Return (x, y) of the center of cell containing provided text 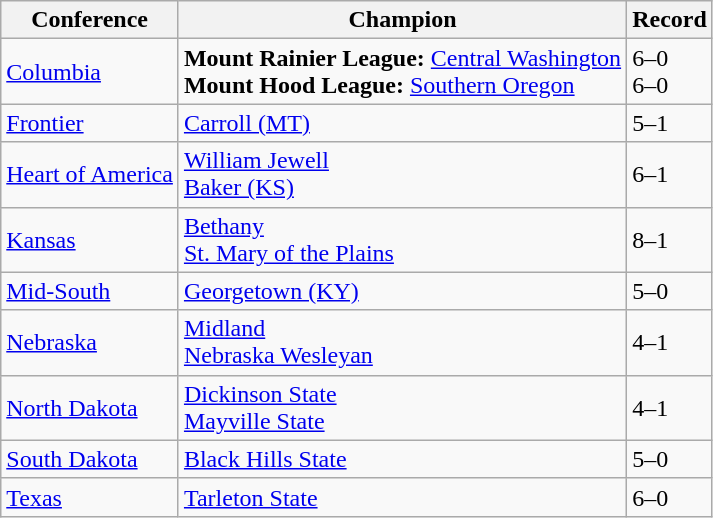
North Dakota (90, 408)
Tarleton State (402, 497)
Mid-South (90, 291)
Record (670, 20)
Heart of America (90, 174)
8–1 (670, 240)
Black Hills State (402, 459)
Champion (402, 20)
6–06–0 (670, 72)
5–1 (670, 123)
MidlandNebraska Wesleyan (402, 342)
Dickinson StateMayville State (402, 408)
Conference (90, 20)
South Dakota (90, 459)
William JewellBaker (KS) (402, 174)
Georgetown (KY) (402, 291)
Texas (90, 497)
Columbia (90, 72)
Nebraska (90, 342)
Carroll (MT) (402, 123)
BethanySt. Mary of the Plains (402, 240)
Mount Rainier League: Central WashingtonMount Hood League: Southern Oregon (402, 72)
Kansas (90, 240)
Frontier (90, 123)
6–1 (670, 174)
6–0 (670, 497)
